Determine the [x, y] coordinate at the center of the cell enclosing the given text.  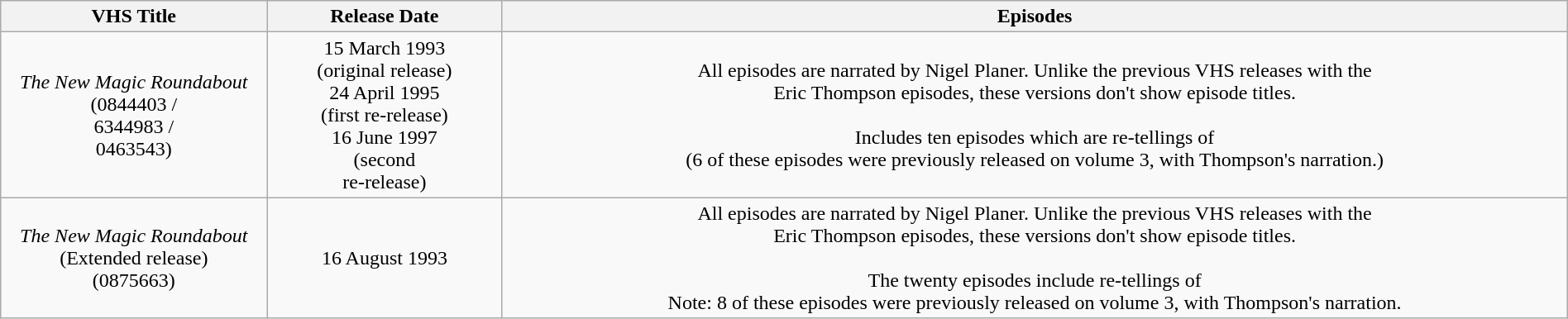
15 March 1993(original release)24 April 1995(first re-release)16 June 1997(secondre-release) [385, 115]
16 August 1993 [385, 258]
The New Magic Roundabout(Extended release)(0875663) [134, 258]
Episodes [1035, 17]
VHS Title [134, 17]
The New Magic Roundabout(0844403 /6344983 /0463543) [134, 115]
Release Date [385, 17]
